For the text-containing cell, return its midpoint in [x, y] coordinate format. 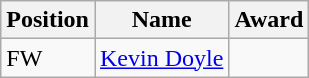
Name [161, 20]
Award [269, 20]
Position [48, 20]
FW [48, 58]
Kevin Doyle [161, 58]
